Find where the given text appears and provide that cell's center as (X, Y) coordinate. 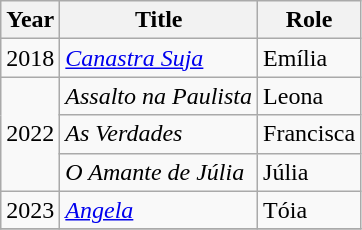
Canastra Suja (159, 58)
2022 (30, 134)
Tóia (310, 210)
Francisca (310, 134)
Emília (310, 58)
Assalto na Paulista (159, 96)
2023 (30, 210)
Year (30, 20)
Leona (310, 96)
Role (310, 20)
Title (159, 20)
Júlia (310, 172)
As Verdades (159, 134)
O Amante de Júlia (159, 172)
2018 (30, 58)
Angela (159, 210)
